Output the (X, Y) coordinate of the center of the cell containing the given text.  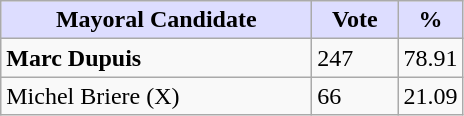
66 (355, 96)
78.91 (430, 58)
Vote (355, 20)
247 (355, 58)
Marc Dupuis (156, 58)
% (430, 20)
21.09 (430, 96)
Michel Briere (X) (156, 96)
Mayoral Candidate (156, 20)
